Pinpoint the cell where the given text exists, returning its (x, y) midpoint coordinate. 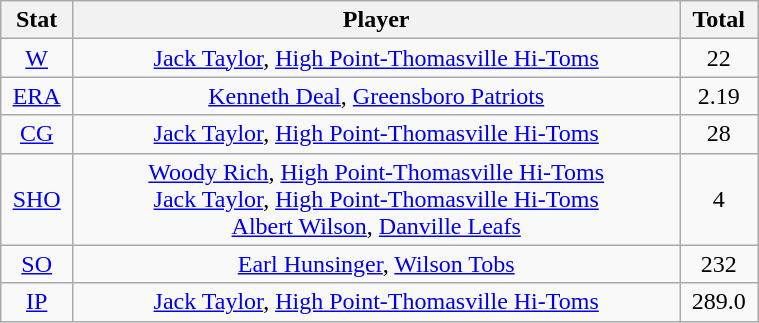
SHO (37, 199)
28 (719, 134)
Earl Hunsinger, Wilson Tobs (376, 264)
Stat (37, 20)
232 (719, 264)
SO (37, 264)
4 (719, 199)
CG (37, 134)
22 (719, 58)
289.0 (719, 302)
Player (376, 20)
2.19 (719, 96)
Total (719, 20)
W (37, 58)
IP (37, 302)
Woody Rich, High Point-Thomasville Hi-Toms Jack Taylor, High Point-Thomasville Hi-Toms Albert Wilson, Danville Leafs (376, 199)
Kenneth Deal, Greensboro Patriots (376, 96)
ERA (37, 96)
